Provide the [X, Y] coordinate of the cell's center where the given text is located.  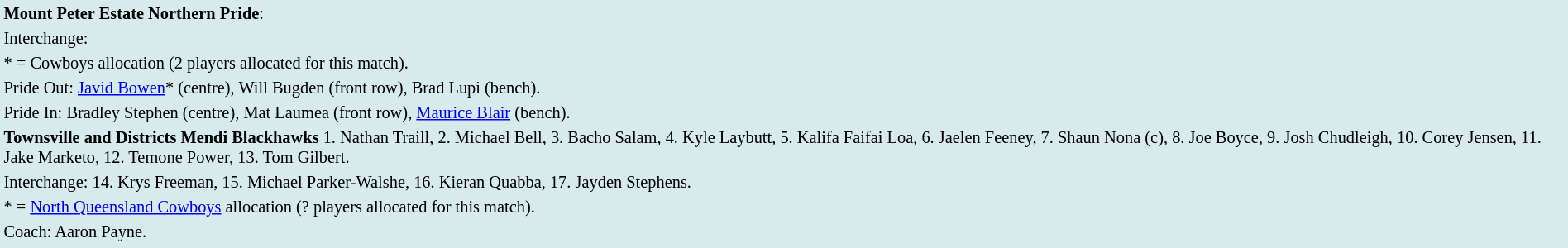
Interchange: 14. Krys Freeman, 15. Michael Parker-Walshe, 16. Kieran Quabba, 17. Jayden Stephens. [784, 182]
Pride Out: Javid Bowen* (centre), Will Bugden (front row), Brad Lupi (bench). [784, 88]
* = Cowboys allocation (2 players allocated for this match). [784, 63]
Pride In: Bradley Stephen (centre), Mat Laumea (front row), Maurice Blair (bench). [784, 112]
Mount Peter Estate Northern Pride: [784, 13]
* = North Queensland Cowboys allocation (? players allocated for this match). [784, 207]
Coach: Aaron Payne. [784, 231]
Interchange: [784, 38]
